Locate the cell with the specified text and output its [X, Y] center coordinate. 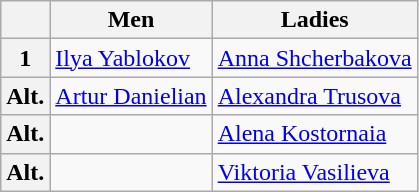
Ilya Yablokov [131, 58]
Alexandra Trusova [314, 96]
1 [26, 58]
Alena Kostornaia [314, 134]
Artur Danielian [131, 96]
Anna Shcherbakova [314, 58]
Viktoria Vasilieva [314, 172]
Men [131, 20]
Ladies [314, 20]
